Identify which cell holds the provided text, then report its (x, y) central coordinate. 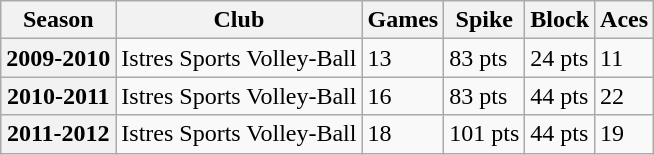
Club (239, 20)
13 (403, 58)
Aces (624, 20)
Games (403, 20)
24 pts (560, 58)
Spike (484, 20)
Block (560, 20)
22 (624, 96)
2011-2012 (58, 134)
19 (624, 134)
2009-2010 (58, 58)
101 pts (484, 134)
16 (403, 96)
Season (58, 20)
2010-2011 (58, 96)
11 (624, 58)
18 (403, 134)
